Extract the (x, y) coordinate from the center of the cell holding the provided text.  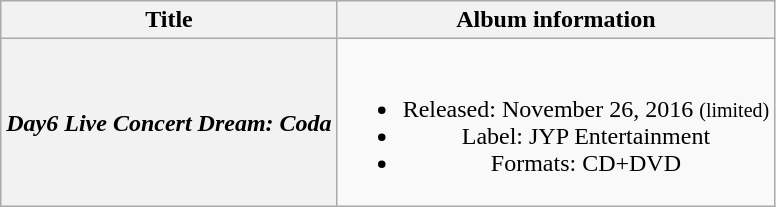
Day6 Live Concert Dream: Coda (169, 122)
Released: November 26, 2016 (limited)Label: JYP EntertainmentFormats: CD+DVD (556, 122)
Title (169, 20)
Album information (556, 20)
